Output the [X, Y] coordinate of the center of the cell containing the given text.  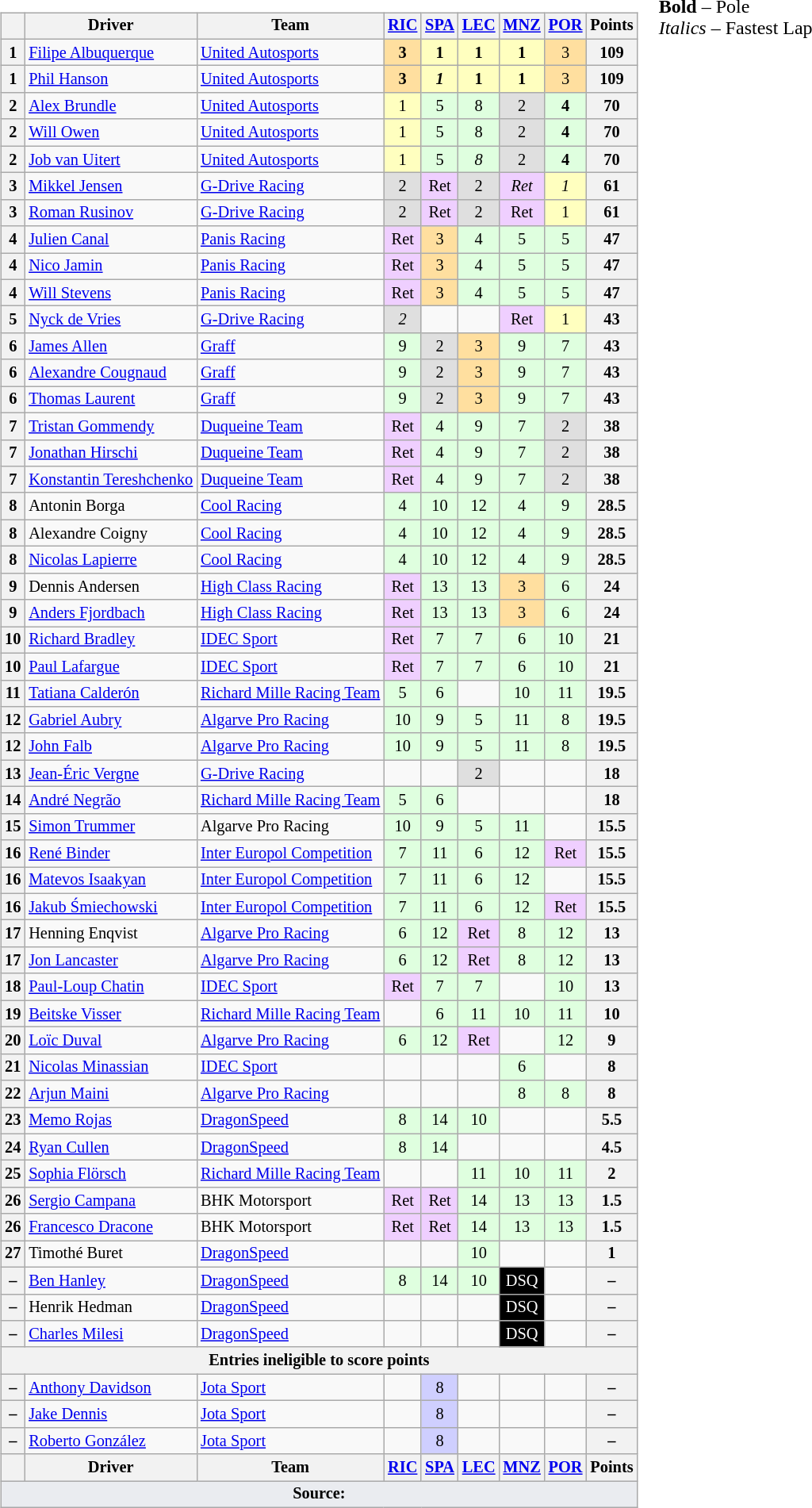
27 [13, 1254]
Beitske Visser [111, 1014]
Mikkel Jensen [111, 186]
René Binder [111, 854]
Henning Enqvist [111, 934]
Timothé Buret [111, 1254]
Konstantin Tereshchenko [111, 480]
Memo Rojas [111, 1121]
5.5 [611, 1121]
Nicolas Lapierre [111, 560]
Thomas Laurent [111, 400]
Tristan Gommendy [111, 426]
Alex Brundle [111, 106]
Phil Hanson [111, 79]
Roberto González [111, 1441]
Filipe Albuquerque [111, 52]
Simon Trummer [111, 827]
Paul-Loup Chatin [111, 987]
Gabriel Aubry [111, 720]
Entries ineligible to score points [319, 1360]
Richard Bradley [111, 640]
Francesco Dracone [111, 1227]
James Allen [111, 347]
Jon Lancaster [111, 961]
15 [13, 827]
23 [13, 1121]
Sophia Flörsch [111, 1174]
Julien Canal [111, 240]
Loïc Duval [111, 1041]
Roman Rusinov [111, 213]
20 [13, 1041]
Henrik Hedman [111, 1307]
Nyck de Vries [111, 320]
Job van Uitert [111, 159]
Nicolas Minassian [111, 1067]
Antonin Borga [111, 506]
Source: [319, 1495]
André Negrão [111, 800]
John Falb [111, 746]
Charles Milesi [111, 1334]
Anders Fjordbach [111, 613]
22 [13, 1094]
4.5 [611, 1147]
Paul Lafargue [111, 666]
Alexandre Cougnaud [111, 373]
25 [13, 1174]
Dennis Andersen [111, 586]
Jake Dennis [111, 1414]
Alexandre Coigny [111, 533]
Matevos Isaakyan [111, 881]
Anthony Davidson [111, 1387]
Will Owen [111, 132]
Will Stevens [111, 293]
Nico Jamin [111, 267]
Ryan Cullen [111, 1147]
Jonathan Hirschi [111, 453]
Sergio Campana [111, 1201]
Jean-Éric Vergne [111, 773]
Ben Hanley [111, 1280]
Arjun Maini [111, 1094]
Jakub Śmiechowski [111, 907]
19 [13, 1014]
Tatiana Calderón [111, 693]
